Extract the [x, y] coordinate from the center of the cell holding the provided text.  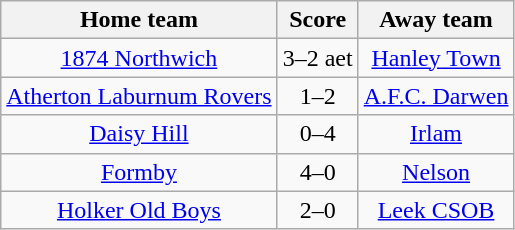
Home team [139, 20]
Hanley Town [436, 58]
Irlam [436, 134]
Daisy Hill [139, 134]
A.F.C. Darwen [436, 96]
Formby [139, 172]
Score [318, 20]
Nelson [436, 172]
1874 Northwich [139, 58]
1–2 [318, 96]
0–4 [318, 134]
Leek CSOB [436, 210]
Away team [436, 20]
Atherton Laburnum Rovers [139, 96]
Holker Old Boys [139, 210]
2–0 [318, 210]
3–2 aet [318, 58]
4–0 [318, 172]
